Find where the given text appears and provide that cell's center as (X, Y) coordinate. 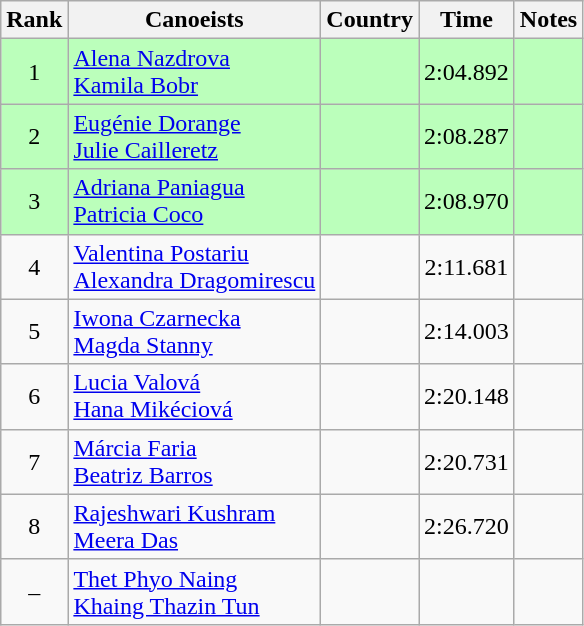
Márcia FariaBeatriz Barros (194, 462)
1 (34, 72)
8 (34, 526)
Alena NazdrovaKamila Bobr (194, 72)
2:20.148 (467, 396)
Notes (548, 20)
4 (34, 266)
2:20.731 (467, 462)
Lucia ValováHana Mikéciová (194, 396)
2:04.892 (467, 72)
Valentina PostariuAlexandra Dragomirescu (194, 266)
2 (34, 136)
Time (467, 20)
7 (34, 462)
Canoeists (194, 20)
Iwona CzarneckaMagda Stanny (194, 332)
Eugénie DorangeJulie Cailleretz (194, 136)
Adriana PaniaguaPatricia Coco (194, 202)
Country (370, 20)
5 (34, 332)
3 (34, 202)
2:26.720 (467, 526)
Rank (34, 20)
Thet Phyo NaingKhaing Thazin Tun (194, 592)
– (34, 592)
Rajeshwari KushramMeera Das (194, 526)
6 (34, 396)
2:08.287 (467, 136)
2:11.681 (467, 266)
2:14.003 (467, 332)
2:08.970 (467, 202)
